Return (X, Y) of the center of cell containing provided text 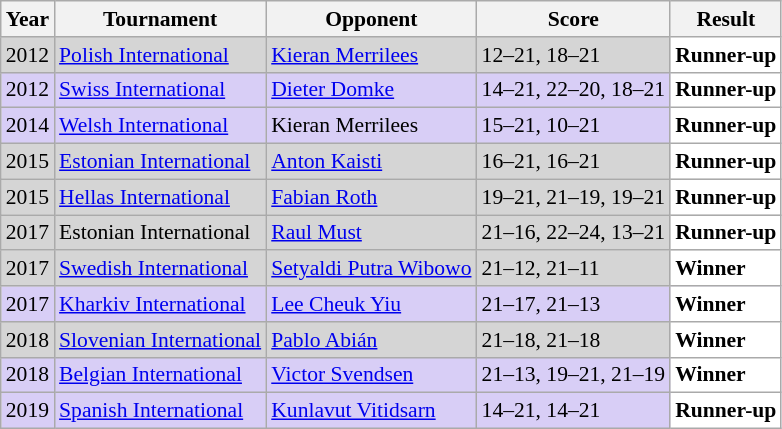
Swiss International (160, 90)
Setyaldi Putra Wibowo (371, 269)
15–21, 10–21 (574, 126)
Slovenian International (160, 340)
Opponent (371, 19)
Anton Kaisti (371, 162)
Spanish International (160, 411)
Score (574, 19)
Kunlavut Vitidsarn (371, 411)
14–21, 14–21 (574, 411)
Year (28, 19)
Result (726, 19)
14–21, 22–20, 18–21 (574, 90)
Swedish International (160, 269)
Polish International (160, 55)
Tournament (160, 19)
Belgian International (160, 375)
21–17, 21–13 (574, 304)
Pablo Abián (371, 340)
21–13, 19–21, 21–19 (574, 375)
Dieter Domke (371, 90)
Fabian Roth (371, 197)
Welsh International (160, 126)
2019 (28, 411)
Kharkiv International (160, 304)
21–18, 21–18 (574, 340)
12–21, 18–21 (574, 55)
21–16, 22–24, 13–21 (574, 233)
Lee Cheuk Yiu (371, 304)
Raul Must (371, 233)
16–21, 16–21 (574, 162)
Victor Svendsen (371, 375)
21–12, 21–11 (574, 269)
Hellas International (160, 197)
2014 (28, 126)
19–21, 21–19, 19–21 (574, 197)
